For the text-containing cell, return its midpoint in (X, Y) coordinate format. 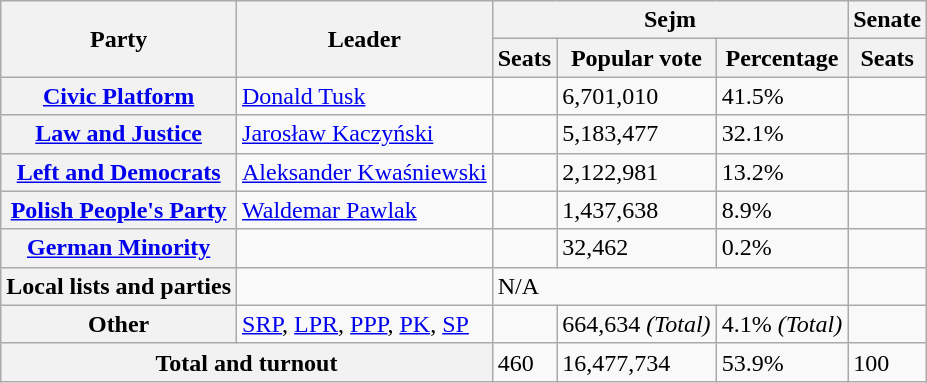
SRP, LPR, PPP, PK, SP (365, 324)
41.5% (782, 96)
8.9% (782, 210)
664,634 (Total) (637, 324)
Civic Platform (119, 96)
Percentage (782, 58)
0.2% (782, 248)
Local lists and parties (119, 286)
Waldemar Pawlak (365, 210)
6,701,010 (637, 96)
16,477,734 (637, 362)
Left and Democrats (119, 172)
5,183,477 (637, 134)
N/A (670, 286)
Total and turnout (246, 362)
32.1% (782, 134)
Party (119, 39)
Sejm (670, 20)
53.9% (782, 362)
1,437,638 (637, 210)
Popular vote (637, 58)
2,122,981 (637, 172)
Jarosław Kaczyński (365, 134)
100 (888, 362)
4.1% (Total) (782, 324)
460 (524, 362)
Senate (888, 20)
13.2% (782, 172)
32,462 (637, 248)
Polish People's Party (119, 210)
Leader (365, 39)
Aleksander Kwaśniewski (365, 172)
Law and Justice (119, 134)
Other (119, 324)
Donald Tusk (365, 96)
German Minority (119, 248)
